Search for the cell housing the specified text and yield its (x, y) center coordinate. 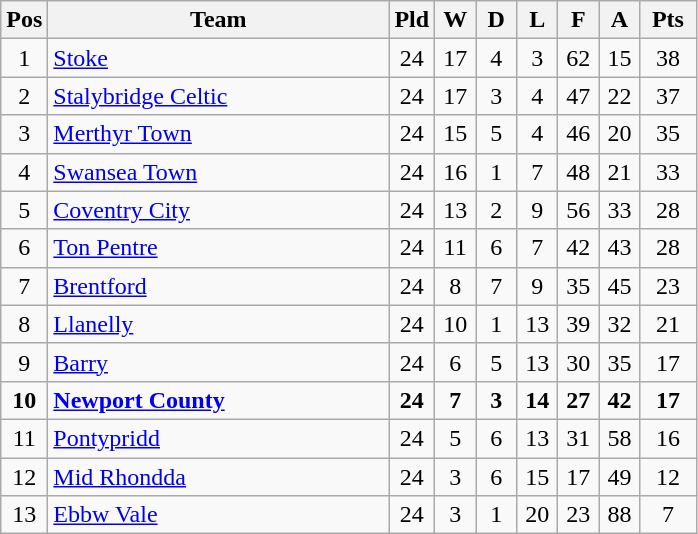
Team (218, 20)
Swansea Town (218, 172)
L (538, 20)
D (496, 20)
Ton Pentre (218, 248)
A (620, 20)
48 (578, 172)
58 (620, 438)
Coventry City (218, 210)
Stalybridge Celtic (218, 96)
43 (620, 248)
32 (620, 324)
Pld (412, 20)
31 (578, 438)
Llanelly (218, 324)
Pos (24, 20)
37 (668, 96)
F (578, 20)
27 (578, 400)
Mid Rhondda (218, 477)
Pts (668, 20)
Stoke (218, 58)
45 (620, 286)
56 (578, 210)
Newport County (218, 400)
49 (620, 477)
W (456, 20)
46 (578, 134)
Brentford (218, 286)
Ebbw Vale (218, 515)
47 (578, 96)
22 (620, 96)
38 (668, 58)
62 (578, 58)
Barry (218, 362)
39 (578, 324)
30 (578, 362)
Merthyr Town (218, 134)
88 (620, 515)
Pontypridd (218, 438)
14 (538, 400)
